For the text-containing cell, return its midpoint in [X, Y] coordinate format. 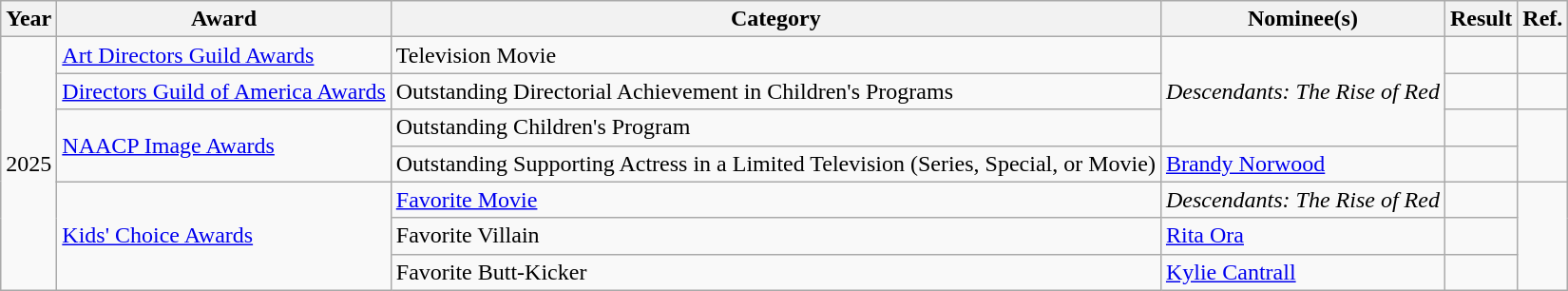
Art Directors Guild Awards [224, 55]
Directors Guild of America Awards [224, 91]
Television Movie [775, 55]
Favorite Movie [775, 200]
Category [775, 19]
Ref. [1543, 19]
Outstanding Supporting Actress in a Limited Television (Series, Special, or Movie) [775, 164]
2025 [29, 164]
Award [224, 19]
Year [29, 19]
Kylie Cantrall [1302, 272]
Kids' Choice Awards [224, 236]
Outstanding Directorial Achievement in Children's Programs [775, 91]
Nominee(s) [1302, 19]
Brandy Norwood [1302, 164]
Favorite Butt-Kicker [775, 272]
Result [1481, 19]
NAACP Image Awards [224, 145]
Outstanding Children's Program [775, 127]
Favorite Villain [775, 236]
Rita Ora [1302, 236]
